Search for the cell housing the specified text and yield its (x, y) center coordinate. 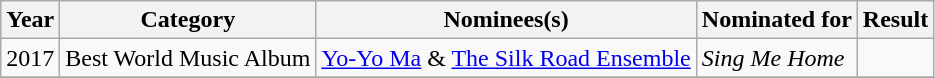
Category (188, 20)
Nominated for (776, 20)
Sing Me Home (776, 58)
Result (895, 20)
Nominees(s) (506, 20)
2017 (30, 58)
Best World Music Album (188, 58)
Year (30, 20)
Yo-Yo Ma & The Silk Road Ensemble (506, 58)
